Provide the [x, y] coordinate of the cell's center where the given text is located.  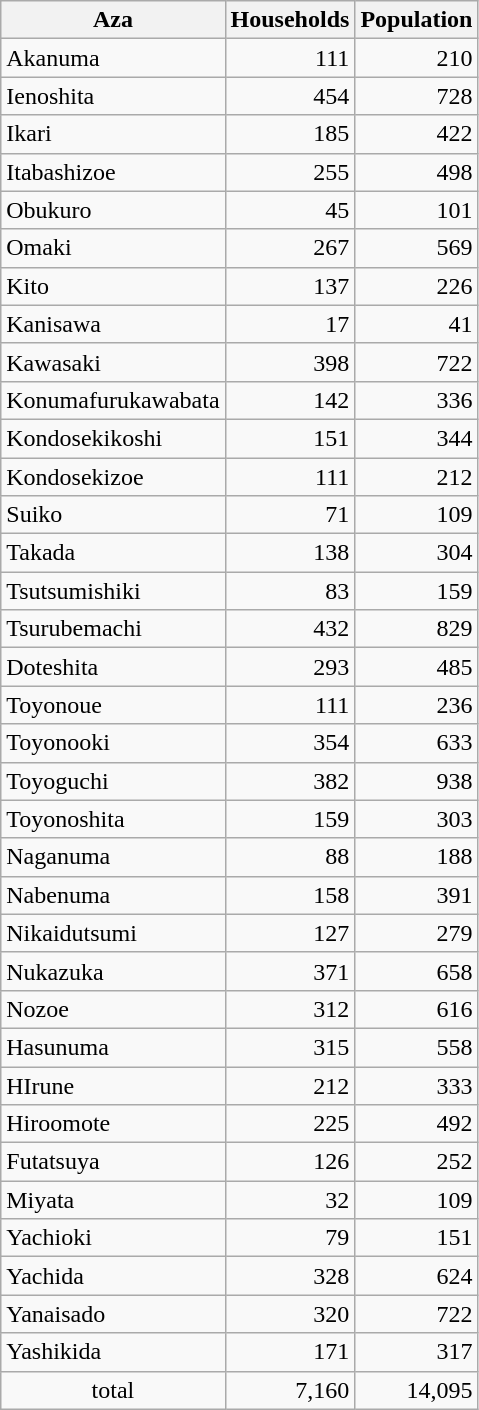
127 [290, 933]
158 [290, 895]
188 [416, 857]
Nikaidutsumi [113, 933]
252 [416, 1162]
Toyonoshita [113, 819]
303 [416, 819]
137 [290, 286]
Population [416, 20]
829 [416, 629]
Omaki [113, 248]
304 [416, 553]
Tsutsumishiki [113, 591]
293 [290, 667]
Yanaisado [113, 1314]
Tsurubemachi [113, 629]
Konumafurukawabata [113, 400]
279 [416, 933]
Itabashizoe [113, 172]
Doteshita [113, 667]
total [113, 1390]
432 [290, 629]
485 [416, 667]
83 [290, 591]
336 [416, 400]
328 [290, 1276]
317 [416, 1352]
454 [290, 96]
7,160 [290, 1390]
Nozoe [113, 1009]
Yachioki [113, 1238]
Yachida [113, 1276]
226 [416, 286]
354 [290, 743]
Akanuma [113, 58]
391 [416, 895]
71 [290, 515]
Toyonoue [113, 705]
312 [290, 1009]
185 [290, 134]
Miyata [113, 1200]
Obukuro [113, 210]
333 [416, 1085]
Kawasaki [113, 362]
382 [290, 781]
320 [290, 1314]
138 [290, 553]
88 [290, 857]
371 [290, 971]
236 [416, 705]
Nabenuma [113, 895]
Kondosekizoe [113, 477]
45 [290, 210]
Suiko [113, 515]
255 [290, 172]
Ikari [113, 134]
126 [290, 1162]
728 [416, 96]
14,095 [416, 1390]
225 [290, 1124]
398 [290, 362]
17 [290, 324]
210 [416, 58]
Ienoshita [113, 96]
HIrune [113, 1085]
633 [416, 743]
624 [416, 1276]
Takada [113, 553]
Kanisawa [113, 324]
492 [416, 1124]
938 [416, 781]
315 [290, 1047]
Yashikida [113, 1352]
Nukazuka [113, 971]
558 [416, 1047]
Hasunuma [113, 1047]
267 [290, 248]
344 [416, 438]
Naganuma [113, 857]
Hiroomote [113, 1124]
171 [290, 1352]
Kondosekikoshi [113, 438]
142 [290, 400]
Households [290, 20]
Toyonooki [113, 743]
32 [290, 1200]
658 [416, 971]
41 [416, 324]
101 [416, 210]
422 [416, 134]
Kito [113, 286]
Futatsuya [113, 1162]
498 [416, 172]
79 [290, 1238]
616 [416, 1009]
569 [416, 248]
Aza [113, 20]
Toyoguchi [113, 781]
